Return (X, Y) of the center of cell containing provided text 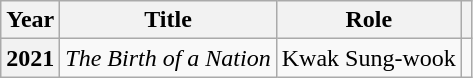
2021 (30, 58)
Kwak Sung-wook (368, 58)
Title (168, 20)
The Birth of a Nation (168, 58)
Role (368, 20)
Year (30, 20)
